Provide the [X, Y] coordinate of the cell's center where the given text is located.  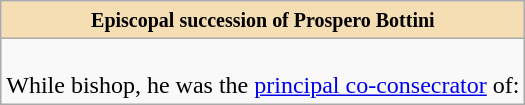
Episcopal succession of Prospero Bottini [263, 20]
While bishop, he was the principal co-consecrator of: [263, 72]
